Output the (x, y) coordinate of the center of the cell containing the given text.  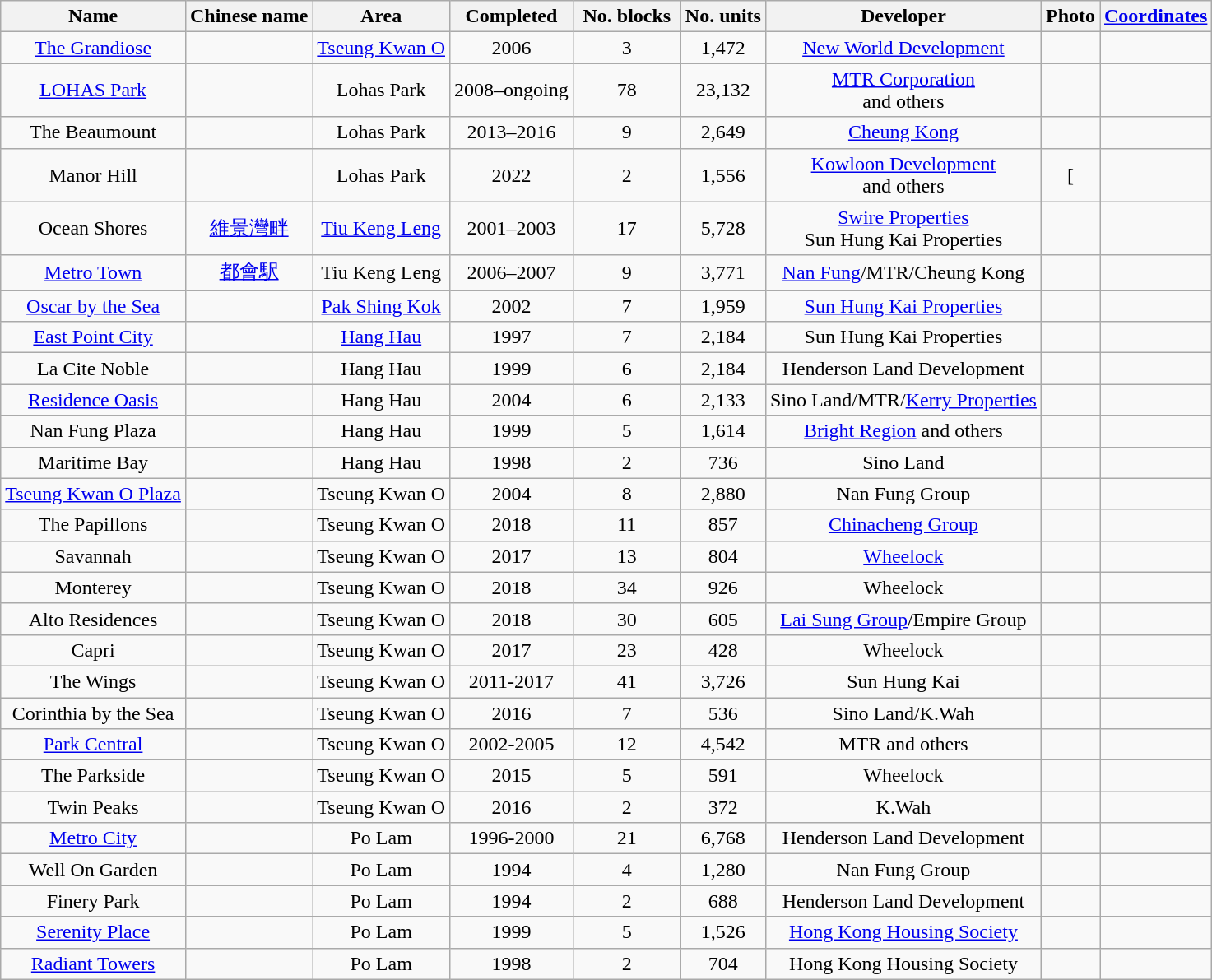
34 (627, 588)
2008–ongoing (512, 91)
維景灣畔 (248, 229)
都會駅 (248, 273)
The Beaumount (94, 132)
Metro Town (94, 273)
Nan Fung Plaza (94, 431)
23,132 (722, 91)
372 (722, 807)
La Cite Noble (94, 369)
1,526 (722, 932)
The Wings (94, 681)
926 (722, 588)
17 (627, 229)
1,280 (722, 870)
LOHAS Park (94, 91)
Photo (1070, 16)
2001–2003 (512, 229)
Sino Land/K.Wah (903, 713)
Sun Hung Kai (903, 681)
Nan Fung/MTR/Cheung Kong (903, 273)
23 (627, 650)
MTR and others (903, 745)
No. units (722, 16)
2006 (512, 48)
Finery Park (94, 901)
536 (722, 713)
Oscar by the Sea (94, 306)
428 (722, 650)
11 (627, 525)
688 (722, 901)
804 (722, 556)
2,880 (722, 494)
Well On Garden (94, 870)
736 (722, 462)
Completed (512, 16)
1,472 (722, 48)
Alto Residences (94, 619)
Lai Sung Group/Empire Group (903, 619)
Serenity Place (94, 932)
21 (627, 838)
Capri (94, 650)
Sino Land (903, 462)
Maritime Bay (94, 462)
2002-2005 (512, 745)
2002 (512, 306)
Savannah (94, 556)
The Grandiose (94, 48)
Cheung Kong (903, 132)
Corinthia by the Sea (94, 713)
3,771 (722, 273)
MTR Corporationand others (903, 91)
6,768 (722, 838)
Park Central (94, 745)
Developer (903, 16)
Sino Land/MTR/Kerry Properties (903, 400)
East Point City (94, 337)
3,726 (722, 681)
2,133 (722, 400)
New World Development (903, 48)
12 (627, 745)
[ (1070, 174)
30 (627, 619)
Residence Oasis (94, 400)
Name (94, 16)
Metro City (94, 838)
2011-2017 (512, 681)
2022 (512, 174)
K.Wah (903, 807)
2,649 (722, 132)
Bright Region and others (903, 431)
1,959 (722, 306)
Tseung Kwan O Plaza (94, 494)
4,542 (722, 745)
Area (382, 16)
605 (722, 619)
857 (722, 525)
1,556 (722, 174)
Ocean Shores (94, 229)
5,728 (722, 229)
41 (627, 681)
591 (722, 776)
1,614 (722, 431)
Kowloon Developmentand others (903, 174)
Chinacheng Group (903, 525)
704 (722, 964)
Monterey (94, 588)
Coordinates (1155, 16)
3 (627, 48)
2015 (512, 776)
1997 (512, 337)
2013–2016 (512, 132)
Radiant Towers (94, 964)
Manor Hill (94, 174)
8 (627, 494)
Chinese name (248, 16)
78 (627, 91)
No. blocks (627, 16)
The Parkside (94, 776)
13 (627, 556)
The Papillons (94, 525)
4 (627, 870)
1996-2000 (512, 838)
Swire PropertiesSun Hung Kai Properties (903, 229)
Pak Shing Kok (382, 306)
2006–2007 (512, 273)
Twin Peaks (94, 807)
